Capture the cell that displays the provided text and extract its [X, Y] central coordinate. 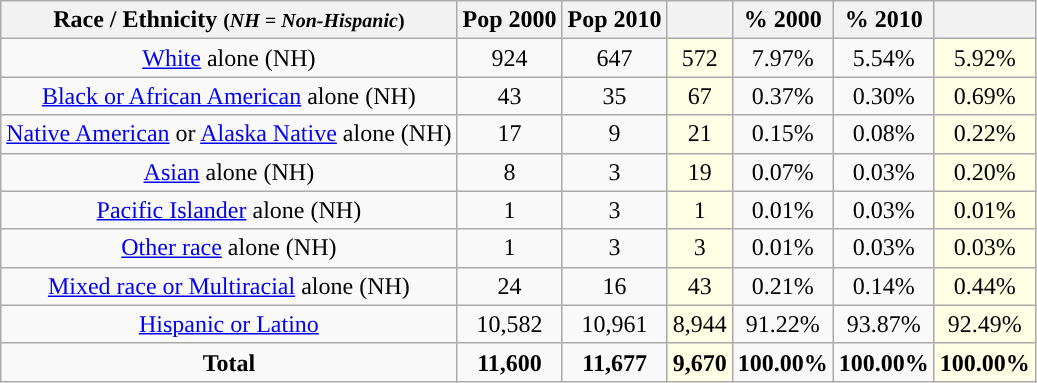
93.87% [884, 324]
0.22% [984, 134]
10,582 [510, 324]
Total [229, 362]
% 2000 [782, 20]
7.97% [782, 58]
Black or African American alone (NH) [229, 96]
Pop 2010 [614, 20]
8 [510, 172]
% 2010 [884, 20]
Asian alone (NH) [229, 172]
572 [700, 58]
9 [614, 134]
91.22% [782, 324]
35 [614, 96]
Race / Ethnicity (NH = Non-Hispanic) [229, 20]
21 [700, 134]
8,944 [700, 324]
0.14% [884, 286]
647 [614, 58]
0.69% [984, 96]
Hispanic or Latino [229, 324]
Other race alone (NH) [229, 248]
0.20% [984, 172]
67 [700, 96]
Pop 2000 [510, 20]
Mixed race or Multiracial alone (NH) [229, 286]
0.30% [884, 96]
11,677 [614, 362]
924 [510, 58]
Pacific Islander alone (NH) [229, 210]
0.07% [782, 172]
5.54% [884, 58]
10,961 [614, 324]
0.15% [782, 134]
19 [700, 172]
24 [510, 286]
9,670 [700, 362]
0.08% [884, 134]
0.21% [782, 286]
0.44% [984, 286]
0.37% [782, 96]
16 [614, 286]
5.92% [984, 58]
11,600 [510, 362]
White alone (NH) [229, 58]
17 [510, 134]
Native American or Alaska Native alone (NH) [229, 134]
92.49% [984, 324]
